Output the [x, y] coordinate of the center of the cell containing the given text.  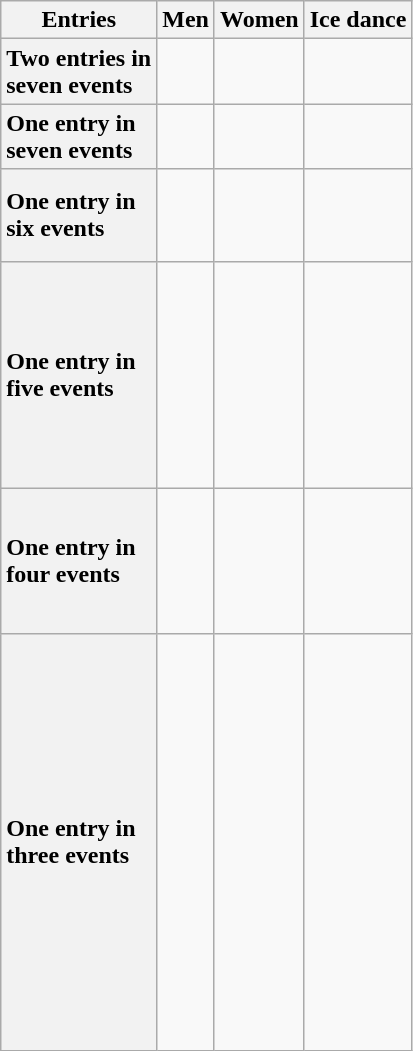
Ice dance [358, 20]
Women [259, 20]
One entry insix events [79, 215]
One entry inseven events [79, 136]
Entries [79, 20]
One entry infour events [79, 561]
Men [186, 20]
One entry infive events [79, 374]
One entry inthree events [79, 842]
Two entries inseven events [79, 72]
